Detect which cell encompasses the target text, then output its (X, Y) center coordinate. 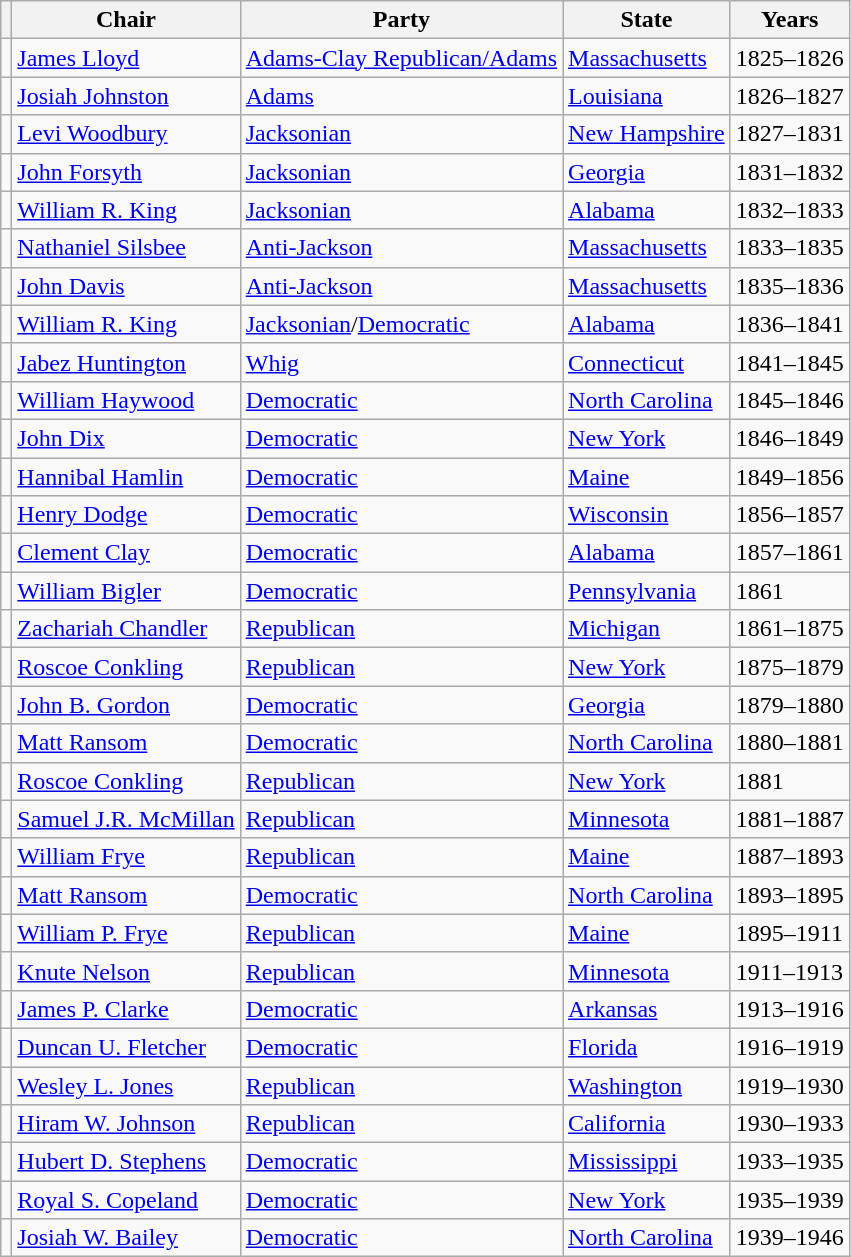
1881–1887 (790, 819)
California (647, 1124)
Samuel J.R. McMillan (126, 819)
Louisiana (647, 96)
1919–1930 (790, 1085)
Florida (647, 1047)
1831–1832 (790, 172)
Party (401, 20)
Washington (647, 1085)
1879–1880 (790, 705)
Hiram W. Johnson (126, 1124)
1849–1856 (790, 477)
Years (790, 20)
1861 (790, 591)
Clement Clay (126, 553)
John B. Gordon (126, 705)
Hubert D. Stephens (126, 1162)
Jacksonian/Democratic (401, 324)
Hannibal Hamlin (126, 477)
1826–1827 (790, 96)
State (647, 20)
1835–1836 (790, 286)
Pennsylvania (647, 591)
James P. Clarke (126, 1009)
1861–1875 (790, 629)
Mississippi (647, 1162)
1841–1845 (790, 362)
1880–1881 (790, 743)
Duncan U. Fletcher (126, 1047)
1827–1831 (790, 134)
New Hampshire (647, 134)
1836–1841 (790, 324)
1916–1919 (790, 1047)
Michigan (647, 629)
Josiah Johnston (126, 96)
Nathaniel Silsbee (126, 248)
1857–1861 (790, 553)
1887–1893 (790, 857)
1846–1849 (790, 438)
1833–1835 (790, 248)
Royal S. Copeland (126, 1200)
1856–1857 (790, 515)
Knute Nelson (126, 971)
Henry Dodge (126, 515)
1825–1826 (790, 58)
1895–1911 (790, 933)
1913–1916 (790, 1009)
1939–1946 (790, 1238)
1832–1833 (790, 210)
William Haywood (126, 400)
Connecticut (647, 362)
Jabez Huntington (126, 362)
1845–1846 (790, 400)
John Davis (126, 286)
1881 (790, 781)
Levi Woodbury (126, 134)
John Forsyth (126, 172)
Adams-Clay Republican/Adams (401, 58)
William P. Frye (126, 933)
James Lloyd (126, 58)
1933–1935 (790, 1162)
William Frye (126, 857)
1893–1895 (790, 895)
Adams (401, 96)
1911–1913 (790, 971)
1930–1933 (790, 1124)
Chair (126, 20)
Arkansas (647, 1009)
Zachariah Chandler (126, 629)
1935–1939 (790, 1200)
John Dix (126, 438)
Josiah W. Bailey (126, 1238)
Wisconsin (647, 515)
Wesley L. Jones (126, 1085)
Whig (401, 362)
1875–1879 (790, 667)
William Bigler (126, 591)
